Return (x, y) of the center of cell containing provided text 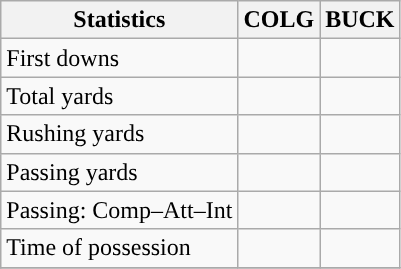
COLG (279, 20)
Passing: Comp–Att–Int (120, 210)
Total yards (120, 96)
First downs (120, 58)
Statistics (120, 20)
Rushing yards (120, 134)
Time of possession (120, 248)
Passing yards (120, 172)
BUCK (360, 20)
